Detect which cell encompasses the target text, then output its (X, Y) center coordinate. 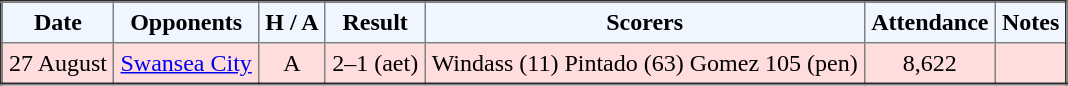
Notes (1031, 22)
Scorers (645, 22)
Attendance (930, 22)
Windass (11) Pintado (63) Gomez 105 (pen) (645, 64)
H / A (292, 22)
Date (58, 22)
Swansea City (186, 64)
Result (374, 22)
A (292, 64)
27 August (58, 64)
8,622 (930, 64)
Opponents (186, 22)
2–1 (aet) (374, 64)
